Scan for the cell matching the given text and deliver its [X, Y] coordinate at center. 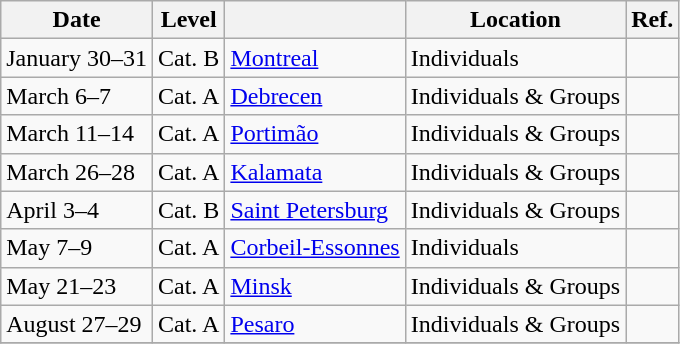
Minsk [315, 286]
May 21–23 [77, 286]
January 30–31 [77, 58]
Date [77, 20]
Location [515, 20]
March 11–14 [77, 134]
Debrecen [315, 96]
Saint Petersburg [315, 210]
August 27–29 [77, 324]
May 7–9 [77, 248]
Corbeil-Essonnes [315, 248]
March 26–28 [77, 172]
April 3–4 [77, 210]
Ref. [652, 20]
Level [188, 20]
Montreal [315, 58]
Kalamata [315, 172]
Pesaro [315, 324]
March 6–7 [77, 96]
Portimão [315, 134]
